Extract the [x, y] coordinate from the center of the cell holding the provided text.  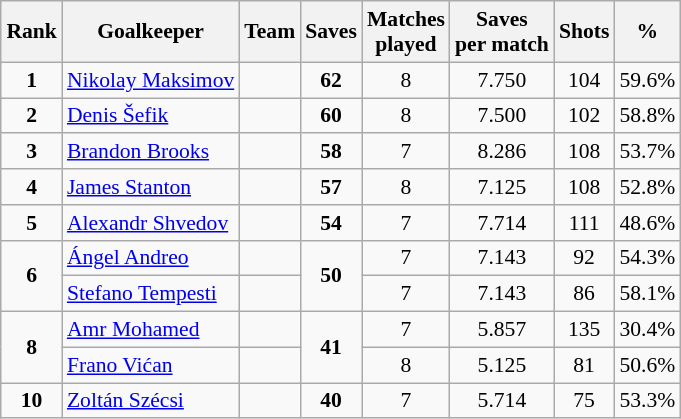
Zoltán Szécsi [150, 401]
2 [32, 116]
50 [331, 276]
5 [32, 223]
30.4% [647, 330]
53.7% [647, 152]
58.1% [647, 294]
60 [331, 116]
53.3% [647, 401]
James Stanton [150, 187]
Stefano Tempesti [150, 294]
58 [331, 152]
5.714 [502, 401]
135 [584, 330]
5.857 [502, 330]
Amr Mohamed [150, 330]
92 [584, 258]
Matchesplayed [406, 32]
40 [331, 401]
1 [32, 80]
5.125 [502, 365]
111 [584, 223]
Goalkeeper [150, 32]
Team [270, 32]
54 [331, 223]
Nikolay Maksimov [150, 80]
6 [32, 276]
50.6% [647, 365]
7.750 [502, 80]
% [647, 32]
Ángel Andreo [150, 258]
Alexandr Shvedov [150, 223]
Rank [32, 32]
7.500 [502, 116]
59.6% [647, 80]
8.286 [502, 152]
41 [331, 348]
10 [32, 401]
7.714 [502, 223]
104 [584, 80]
7.125 [502, 187]
48.6% [647, 223]
81 [584, 365]
4 [32, 187]
57 [331, 187]
Saves [331, 32]
58.8% [647, 116]
3 [32, 152]
Denis Šefik [150, 116]
86 [584, 294]
102 [584, 116]
Shots [584, 32]
52.8% [647, 187]
Frano Vićan [150, 365]
75 [584, 401]
Brandon Brooks [150, 152]
62 [331, 80]
54.3% [647, 258]
Savesper match [502, 32]
